Search for the cell housing the specified text and yield its [X, Y] center coordinate. 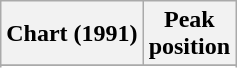
Chart (1991) [72, 34]
Peakposition [189, 34]
